Extract the (x, y) coordinate from the center of the cell holding the provided text.  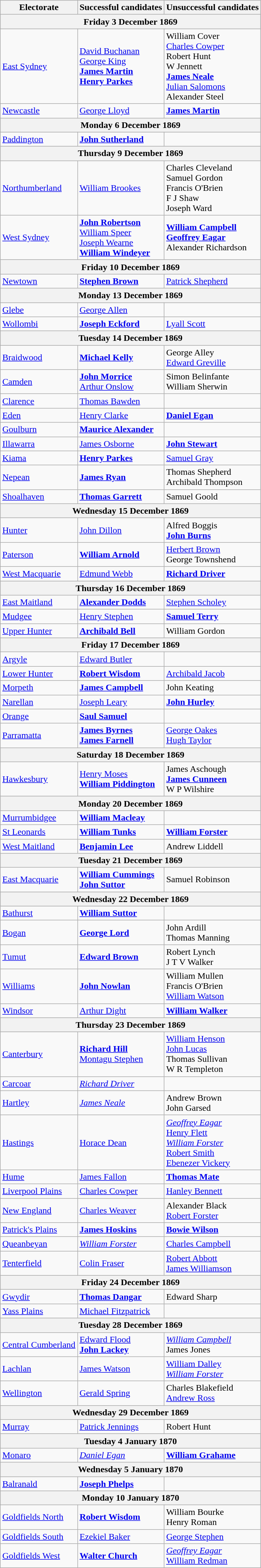
Edward Brown (121, 957)
Robert Hunt (212, 1427)
West Maitland (39, 846)
Friday 24 December 1869 (131, 1283)
Wollombi (39, 324)
Gwydir (39, 1297)
Yass Plains (39, 1311)
James Ryan (121, 477)
William Walker (212, 1011)
William Arnold (121, 554)
Arthur Dight (121, 1011)
Goldfields West (39, 1556)
Patrick Shepherd (212, 281)
Samuel Gray (212, 458)
John Ardill Thomas Manning (212, 932)
Liverpool Plains (39, 1191)
Lyall Scott (212, 324)
Thursday 23 December 1869 (131, 1025)
John Robertson William Speer Joseph Wearne William Windeyer (121, 237)
Newtown (39, 281)
Tumut (39, 957)
Goldfields North (39, 1517)
Stephen Brown (121, 281)
West Macquarie (39, 574)
Simon Belinfante William Sherwin (212, 382)
Central Cumberland (39, 1345)
William Gordon (212, 631)
Queanbeyan (39, 1244)
Lower Hunter (39, 673)
William Suttor (121, 913)
Braidwood (39, 358)
Successful candidates (121, 7)
Henry Stephen (121, 617)
Lachlan (39, 1369)
Saturday 18 December 1869 (131, 755)
Hume (39, 1177)
William Mullen Francis O'Brien William Watson (212, 986)
Thursday 16 December 1869 (131, 588)
Thomas Garrett (121, 496)
Narellan (39, 702)
Wednesday 15 December 1869 (131, 511)
Horace Dean (121, 1142)
Murray (39, 1427)
Andrew Brown John Garsed (212, 1103)
Friday 17 December 1869 (131, 645)
Hastings (39, 1142)
John Morrice Arthur Onslow (121, 382)
Maurice Alexander (121, 430)
Bogan (39, 932)
Balranald (39, 1483)
Wednesday 5 January 1870 (131, 1469)
James Osborne (121, 444)
Unsuccessful candidates (212, 7)
George Alley Edward Greville (212, 358)
Ezekiel Baker (121, 1537)
William Brookes (121, 188)
Geoffrey Eagar Henry Flett William Forster Robert Smith Ebenezer Vickery (212, 1142)
Henry Clarke (121, 415)
William Bourke Henry Roman (212, 1517)
Gerald Spring (121, 1393)
Friday 3 December 1869 (131, 22)
Thomas Shepherd Archibald Thompson (212, 477)
Thomas Dangar (121, 1297)
Mudgee (39, 617)
James Byrnes James Farnell (121, 736)
Charles Weaver (121, 1210)
James Martin (212, 111)
Michael Fitzpatrick (121, 1311)
East Sydney (39, 66)
Joseph Phelps (121, 1483)
Electorate (39, 7)
John Hurley (212, 702)
Paddington (39, 139)
Archibald Bell (121, 631)
Robert Abbott James Williamson (212, 1263)
Colin Fraser (121, 1263)
Hartley (39, 1103)
Geoffrey Eagar William Redman (212, 1556)
John Dillon (121, 530)
Thomas Bawden (121, 401)
William Tunks (121, 832)
Henry Moses William Piddington (121, 779)
John Keating (212, 688)
George Lloyd (121, 111)
James Fallon (121, 1177)
James Hoskins (121, 1230)
Charles Campbell (212, 1244)
William Grahame (212, 1455)
James Aschough James Cunneen W P Wilshire (212, 779)
Stephen Scholey (212, 602)
William Macleay (121, 817)
Herbert Brown George Townshend (212, 554)
Tuesday 28 December 1869 (131, 1325)
Andrew Liddell (212, 846)
Camden (39, 382)
Patrick's Plains (39, 1230)
Monday 20 December 1869 (131, 803)
Murrumbidgee (39, 817)
Edmund Webb (121, 574)
Samuel Goold (212, 496)
Tuesday 14 December 1869 (131, 338)
Wednesday 29 December 1869 (131, 1412)
Edward Sharp (212, 1297)
John Nowlan (121, 986)
West Sydney (39, 237)
Argyle (39, 659)
Goldfields South (39, 1537)
Clarence (39, 401)
Robert Lynch J T V Walker (212, 957)
East Macquarie (39, 880)
Canterbury (39, 1054)
Richard Hill Montagu Stephen (121, 1054)
Northumberland (39, 188)
Tuesday 21 December 1869 (131, 861)
James Watson (121, 1369)
Friday 10 December 1869 (131, 267)
Joseph Leary (121, 702)
Charles Cleveland Samuel Gordon Francis O'Brien F J Shaw Joseph Ward (212, 188)
Charles Cowper (121, 1191)
Samuel Robinson (212, 880)
Monday 6 December 1869 (131, 125)
Benjamin Lee (121, 846)
Bathurst (39, 913)
Hanley Bennett (212, 1191)
Glebe (39, 309)
Saul Samuel (121, 716)
Carcoar (39, 1083)
Windsor (39, 1011)
William Campbell James Jones (212, 1345)
Nepean (39, 477)
Alexander Black Robert Forster (212, 1210)
William Henson John Lucas Thomas Sullivan W R Templeton (212, 1054)
Newcastle (39, 111)
Monaro (39, 1455)
John Sutherland (121, 139)
Edward Flood John Lackey (121, 1345)
Kiama (39, 458)
Samuel Terry (212, 617)
William Cummings John Suttor (121, 880)
George Oakes Hugh Taylor (212, 736)
David Buchanan George King James Martin Henry Parkes (121, 66)
Parramatta (39, 736)
George Stephen (212, 1537)
Walter Church (121, 1556)
Monday 10 January 1870 (131, 1498)
Orange (39, 716)
Hawkesbury (39, 779)
Bowie Wilson (212, 1230)
Wednesday 22 December 1869 (131, 899)
Shoalhaven (39, 496)
Patrick Jennings (121, 1427)
Henry Parkes (121, 458)
George Allen (121, 309)
Thursday 9 December 1869 (131, 153)
William Cover Charles Cowper Robert Hunt W Jennett James Neale Julian Salomons Alexander Steel (212, 66)
Michael Kelly (121, 358)
New England (39, 1210)
Wellington (39, 1393)
Upper Hunter (39, 631)
Eden (39, 415)
James Neale (121, 1103)
Morpeth (39, 688)
James Campbell (121, 688)
Paterson (39, 554)
Hunter (39, 530)
St Leonards (39, 832)
John Stewart (212, 444)
Edward Butler (121, 659)
Alfred Boggis John Burns (212, 530)
Tuesday 4 January 1870 (131, 1441)
Goulburn (39, 430)
Williams (39, 986)
William Campbell Geoffrey Eagar Alexander Richardson (212, 237)
Monday 13 December 1869 (131, 295)
Archibald Jacob (212, 673)
East Maitland (39, 602)
Charles Blakefield Andrew Ross (212, 1393)
William Dalley William Forster (212, 1369)
Thomas Mate (212, 1177)
Tenterfield (39, 1263)
Illawarra (39, 444)
Joseph Eckford (121, 324)
Alexander Dodds (121, 602)
George Lord (121, 932)
